From the cell containing the given text, extract its center point as (x, y) coordinate. 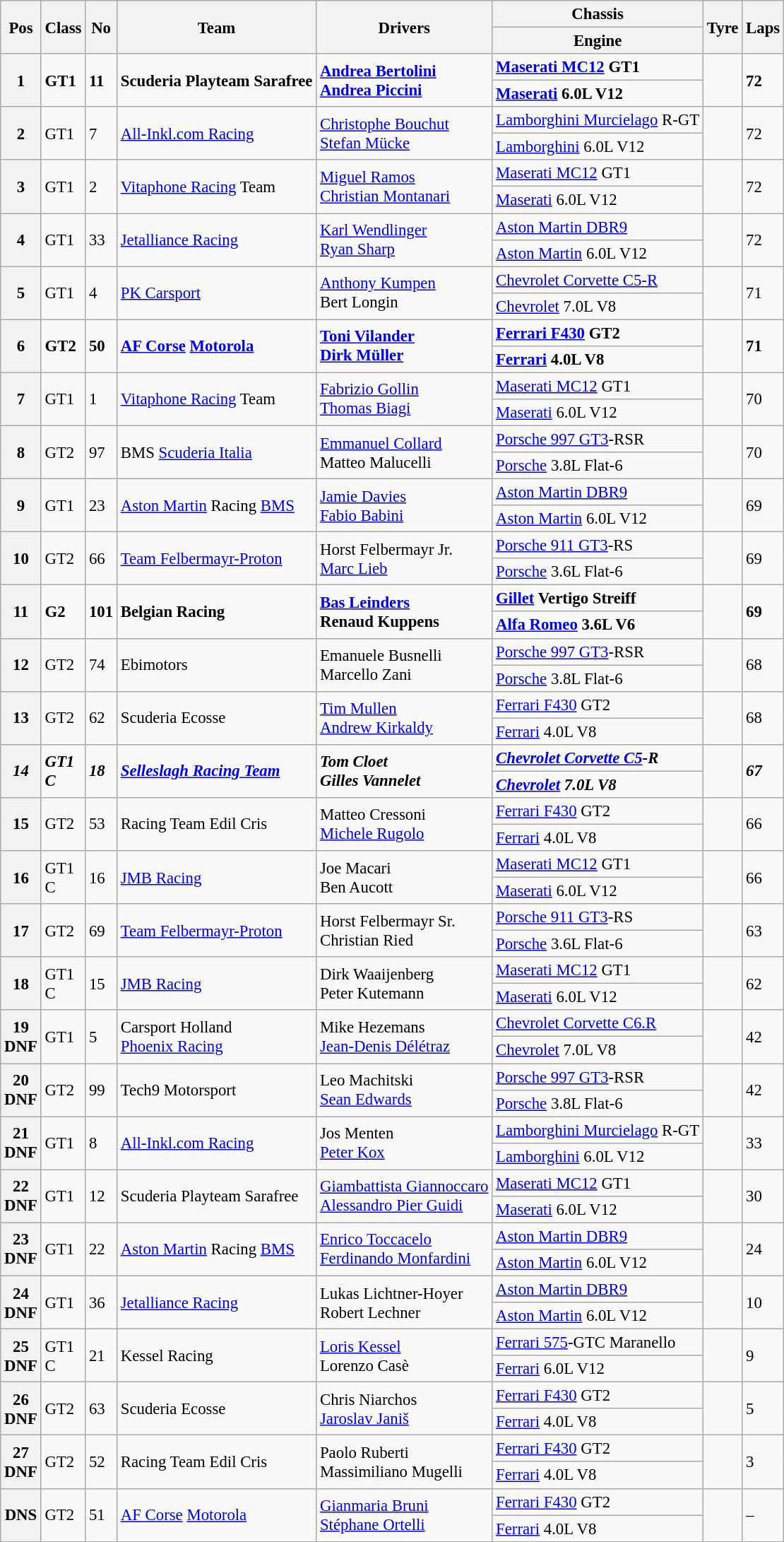
24DNF (21, 1302)
17 (21, 930)
Class (64, 27)
52 (102, 1461)
97 (102, 452)
Miguel Ramos Christian Montanari (404, 187)
Mike Hezemans Jean-Denis Délétraz (404, 1037)
Team (216, 27)
Dirk Waaijenberg Peter Kutemann (404, 984)
Emanuele Busnelli Marcello Zani (404, 664)
Chassis (598, 14)
21 (102, 1355)
PK Carsport (216, 293)
Belgian Racing (216, 612)
6 (21, 346)
Tom Cloet Gilles Vannelet (404, 772)
Leo Machitski Sean Edwards (404, 1090)
Horst Felbermayr Jr. Marc Lieb (404, 558)
Anthony Kumpen Bert Longin (404, 293)
Selleslagh Racing Team (216, 772)
Bas Leinders Renaud Kuppens (404, 612)
Engine (598, 41)
74 (102, 664)
30 (763, 1196)
21DNF (21, 1143)
Chevrolet Corvette C6.R (598, 1024)
Horst Felbermayr Sr. Christian Ried (404, 930)
Tyre (722, 27)
14 (21, 772)
23 (102, 506)
Ebimotors (216, 664)
67 (763, 772)
No (102, 27)
Enrico Toccacelo Ferdinando Monfardini (404, 1249)
Tim Mullen Andrew Kirkaldy (404, 718)
26DNF (21, 1409)
G2 (64, 612)
Laps (763, 27)
Jos Menten Peter Kox (404, 1143)
Chris Niarchos Jaroslav Janiš (404, 1409)
BMS Scuderia Italia (216, 452)
Tech9 Motorsport (216, 1090)
51 (102, 1515)
Toni Vilander Dirk Müller (404, 346)
101 (102, 612)
Lukas Lichtner-Hoyer Robert Lechner (404, 1302)
Kessel Racing (216, 1355)
Fabrizio Gollin Thomas Biagi (404, 399)
Christophe Bouchut Stefan Mücke (404, 133)
Ferrari 6.0L V12 (598, 1369)
Andrea Bertolini Andrea Piccini (404, 81)
Ferrari 575-GTC Maranello (598, 1343)
36 (102, 1302)
Carsport Holland Phoenix Racing (216, 1037)
Karl Wendlinger Ryan Sharp (404, 240)
53 (102, 824)
25DNF (21, 1355)
Gianmaria Bruni Stéphane Ortelli (404, 1515)
19DNF (21, 1037)
22DNF (21, 1196)
99 (102, 1090)
Paolo Ruberti Massimiliano Mugelli (404, 1461)
DNS (21, 1515)
Loris Kessel Lorenzo Casè (404, 1355)
20DNF (21, 1090)
Emmanuel Collard Matteo Malucelli (404, 452)
23DNF (21, 1249)
27DNF (21, 1461)
Drivers (404, 27)
Joe Macari Ben Aucott (404, 878)
Giambattista Giannoccaro Alessandro Pier Guidi (404, 1196)
Jamie Davies Fabio Babini (404, 506)
Matteo Cressoni Michele Rugolo (404, 824)
22 (102, 1249)
– (763, 1515)
13 (21, 718)
Gillet Vertigo Streiff (598, 599)
Pos (21, 27)
24 (763, 1249)
Alfa Romeo 3.6L V6 (598, 625)
50 (102, 346)
